For the text-containing cell, return its midpoint in [x, y] coordinate format. 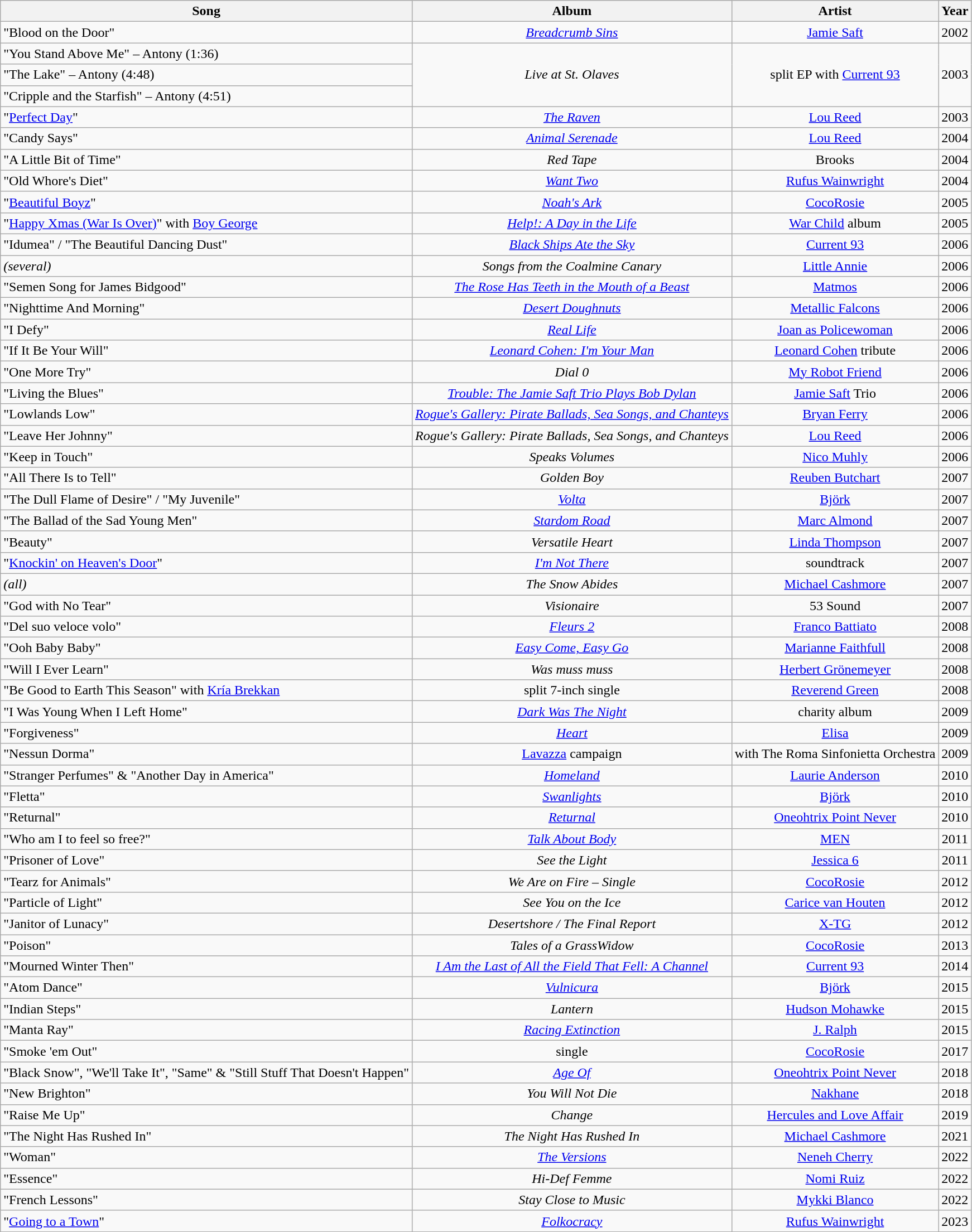
"Perfect Day" [206, 117]
Artist [835, 11]
(several) [206, 266]
Joan as Policewoman [835, 330]
soundtrack [835, 563]
single [571, 1051]
Want Two [571, 181]
I Am the Last of All the Field That Fell: A Channel [571, 967]
2014 [955, 967]
"Nighttime And Morning" [206, 308]
Tales of a GrassWidow [571, 945]
"Indian Steps" [206, 1009]
"Del suo veloce volo" [206, 627]
2021 [955, 1136]
My Robot Friend [835, 372]
Racing Extinction [571, 1030]
Linda Thompson [835, 542]
"The Ballad of the Sad Young Men" [206, 520]
"Blood on the Door" [206, 32]
Swanlights [571, 796]
Nakhane [835, 1094]
"One More Try" [206, 372]
Stay Close to Music [571, 1200]
Jamie Saft [835, 32]
Hi-Def Femme [571, 1178]
Marianne Faithfull [835, 648]
Homeland [571, 775]
2013 [955, 945]
Dial 0 [571, 372]
Stardom Road [571, 520]
"Ooh Baby Baby" [206, 648]
Easy Come, Easy Go [571, 648]
Franco Battiato [835, 627]
"Lowlands Low" [206, 414]
2019 [955, 1115]
Desertshore / The Final Report [571, 924]
The Rose Has Teeth in the Mouth of a Beast [571, 287]
Leonard Cohen tribute [835, 351]
Laurie Anderson [835, 775]
Trouble: The Jamie Saft Trio Plays Bob Dylan [571, 393]
"Beautiful Boyz" [206, 202]
"Knockin' on Heaven's Door" [206, 563]
Lantern [571, 1009]
Carice van Houten [835, 902]
Reuben Butchart [835, 478]
"Going to a Town" [206, 1221]
"Fletta" [206, 796]
2017 [955, 1051]
"Returnal" [206, 818]
"I Defy" [206, 330]
"Poison" [206, 945]
Metallic Falcons [835, 308]
MEN [835, 839]
(all) [206, 584]
"Old Whore's Diet" [206, 181]
See the Light [571, 860]
Visionaire [571, 605]
Lavazza campaign [571, 754]
"Black Snow", "We'll Take It", "Same" & "Still Stuff That Doesn't Happen" [206, 1072]
Jessica 6 [835, 860]
Year [955, 11]
"Prisoner of Love" [206, 860]
"A Little Bit of Time" [206, 160]
Noah's Ark [571, 202]
split EP with Current 93 [835, 75]
Real Life [571, 330]
Black Ships Ate the Sky [571, 244]
2023 [955, 1221]
Leonard Cohen: I'm Your Man [571, 351]
Desert Doughnuts [571, 308]
Talk About Body [571, 839]
J. Ralph [835, 1030]
Nico Muhly [835, 457]
Help!: A Day in the Life [571, 223]
"The Night Has Rushed In" [206, 1136]
See You on the Ice [571, 902]
Vulnicura [571, 988]
War Child album [835, 223]
We Are on Fire – Single [571, 881]
Was muss muss [571, 669]
Red Tape [571, 160]
Age Of [571, 1072]
"Who am I to feel so free?" [206, 839]
Nomi Ruiz [835, 1178]
"New Brighton" [206, 1094]
"Living the Blues" [206, 393]
"Nessun Dorma" [206, 754]
"Woman" [206, 1157]
"Raise Me Up" [206, 1115]
Bryan Ferry [835, 414]
Brooks [835, 160]
Song [206, 11]
Animal Serenade [571, 138]
Jamie Saft Trio [835, 393]
"Candy Says" [206, 138]
"Will I Ever Learn" [206, 669]
Live at St. Olaves [571, 75]
"God with No Tear" [206, 605]
"Essence" [206, 1178]
I'm Not There [571, 563]
Hudson Mohawke [835, 1009]
"Cripple and the Starfish" – Antony (4:51) [206, 96]
Elisa [835, 733]
Reverend Green [835, 690]
"The Lake" – Antony (4:48) [206, 75]
"All There Is to Tell" [206, 478]
"Leave Her Johnny" [206, 436]
The Raven [571, 117]
"Happy Xmas (War Is Over)" with Boy George [206, 223]
"Forgiveness" [206, 733]
Hercules and Love Affair [835, 1115]
Speaks Volumes [571, 457]
Versatile Heart [571, 542]
The Versions [571, 1157]
"Particle of Light" [206, 902]
"I Was Young When I Left Home" [206, 712]
"Atom Dance" [206, 988]
Folkocracy [571, 1221]
Herbert Grönemeyer [835, 669]
"Smoke 'em Out" [206, 1051]
"Manta Ray" [206, 1030]
charity album [835, 712]
Songs from the Coalmine Canary [571, 266]
The Night Has Rushed In [571, 1136]
Volta [571, 499]
Neneh Cherry [835, 1157]
"Janitor of Lunacy" [206, 924]
"Semen Song for James Bidgood" [206, 287]
Returnal [571, 818]
Dark Was The Night [571, 712]
The Snow Abides [571, 584]
Change [571, 1115]
Album [571, 11]
Heart [571, 733]
Little Annie [835, 266]
"Tearz for Animals" [206, 881]
"If It Be Your Will" [206, 351]
split 7-inch single [571, 690]
"French Lessons" [206, 1200]
"You Stand Above Me" – Antony (1:36) [206, 54]
You Will Not Die [571, 1094]
Breadcrumb Sins [571, 32]
"Keep in Touch" [206, 457]
"Stranger Perfumes" & "Another Day in America" [206, 775]
Mykki Blanco [835, 1200]
Matmos [835, 287]
Marc Almond [835, 520]
with The Roma Sinfonietta Orchestra [835, 754]
"Beauty" [206, 542]
Golden Boy [571, 478]
Fleurs 2 [571, 627]
"Mourned Winter Then" [206, 967]
"The Dull Flame of Desire" / "My Juvenile" [206, 499]
X-TG [835, 924]
2002 [955, 32]
"Be Good to Earth This Season" with Kría Brekkan [206, 690]
"Idumea" / "The Beautiful Dancing Dust" [206, 244]
53 Sound [835, 605]
